Pinpoint the cell where the given text exists, returning its (X, Y) midpoint coordinate. 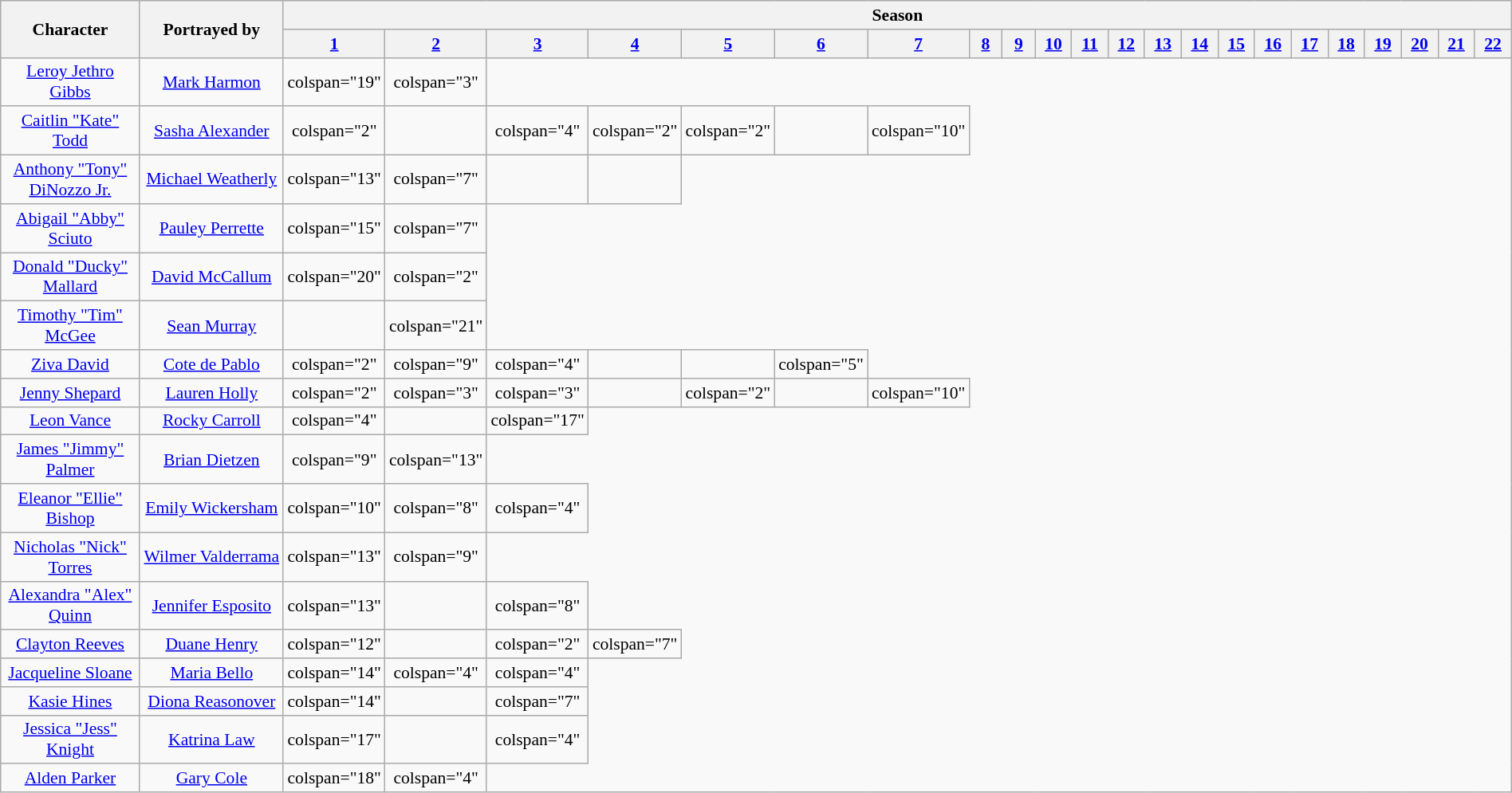
16 (1273, 44)
colspan="15" (333, 228)
Caitlin "Kate" Todd (70, 131)
15 (1236, 44)
Sasha Alexander (211, 131)
Season (897, 15)
Portrayed by (211, 29)
Duane Henry (211, 645)
Maria Bello (211, 673)
2 (435, 44)
Jacqueline Sloane (70, 673)
20 (1419, 44)
Kasie Hines (70, 701)
Sean Murray (211, 325)
Michael Weatherly (211, 180)
Lauren Holly (211, 393)
12 (1126, 44)
Brian Dietzen (211, 459)
Diona Reasonover (211, 701)
Rocky Carroll (211, 421)
19 (1383, 44)
4 (635, 44)
David McCallum (211, 277)
Jessica "Jess" Knight (70, 740)
Abigail "Abby" Sciuto (70, 228)
10 (1053, 44)
Cote de Pablo (211, 364)
11 (1089, 44)
Alden Parker (70, 779)
Pauley Perrette (211, 228)
5 (729, 44)
8 (986, 44)
14 (1199, 44)
3 (537, 44)
colspan="21" (435, 325)
Jennifer Esposito (211, 606)
6 (821, 44)
Emily Wickersham (211, 508)
Jenny Shepard (70, 393)
Mark Harmon (211, 81)
22 (1493, 44)
Katrina Law (211, 740)
Donald "Ducky" Mallard (70, 277)
colspan="20" (333, 277)
Eleanor "Ellie" Bishop (70, 508)
7 (919, 44)
Clayton Reeves (70, 645)
Timothy "Tim" McGee (70, 325)
colspan="5" (821, 364)
Alexandra "Alex" Quinn (70, 606)
colspan="18" (333, 779)
Anthony "Tony" DiNozzo Jr. (70, 180)
Gary Cole (211, 779)
Leon Vance (70, 421)
Character (70, 29)
colspan="12" (333, 645)
13 (1163, 44)
James "Jimmy" Palmer (70, 459)
18 (1346, 44)
Ziva David (70, 364)
9 (1019, 44)
21 (1456, 44)
colspan="19" (333, 81)
17 (1309, 44)
1 (333, 44)
Leroy Jethro Gibbs (70, 81)
Wilmer Valderrama (211, 556)
Nicholas "Nick" Torres (70, 556)
